Capture the cell that displays the provided text and extract its (X, Y) central coordinate. 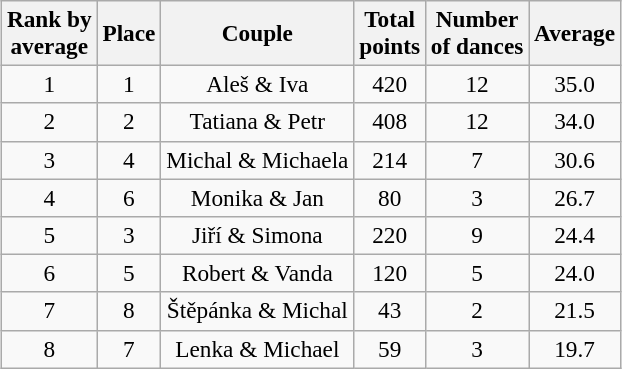
Couple (258, 34)
24.4 (575, 236)
9 (476, 236)
24.0 (575, 273)
Numberof dances (476, 34)
26.7 (575, 198)
80 (390, 198)
Tatiana & Petr (258, 122)
Monika & Jan (258, 198)
43 (390, 311)
408 (390, 122)
Robert & Vanda (258, 273)
Lenka & Michael (258, 349)
19.7 (575, 349)
59 (390, 349)
120 (390, 273)
Totalpoints (390, 34)
Štěpánka & Michal (258, 311)
214 (390, 160)
34.0 (575, 122)
Aleš & Iva (258, 85)
Michal & Michaela (258, 160)
420 (390, 85)
Rank byaverage (50, 34)
30.6 (575, 160)
Place (129, 34)
21.5 (575, 311)
Jiří & Simona (258, 236)
Average (575, 34)
35.0 (575, 85)
220 (390, 236)
